From the cell containing the given text, extract its center point as (x, y) coordinate. 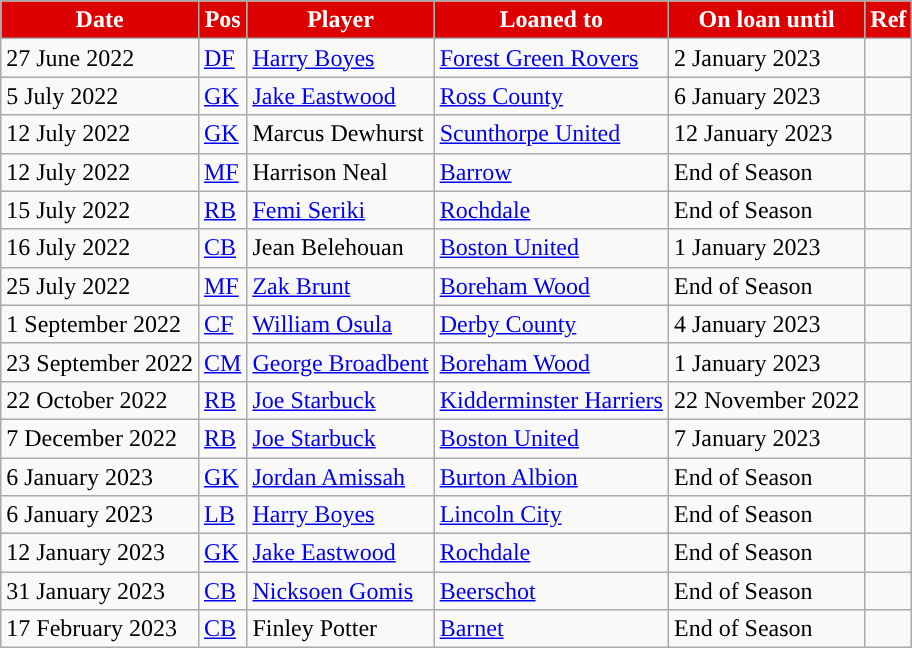
7 December 2022 (100, 438)
Loaned to (551, 20)
Jordan Amissah (340, 477)
Barnet (551, 629)
On loan until (766, 20)
23 September 2022 (100, 362)
Player (340, 20)
1 September 2022 (100, 324)
Nicksoen Gomis (340, 591)
CF (222, 324)
4 January 2023 (766, 324)
Finley Potter (340, 629)
Derby County (551, 324)
31 January 2023 (100, 591)
DF (222, 58)
LB (222, 515)
Date (100, 20)
22 November 2022 (766, 400)
Pos (222, 20)
7 January 2023 (766, 438)
16 July 2022 (100, 248)
5 July 2022 (100, 96)
25 July 2022 (100, 286)
Zak Brunt (340, 286)
Marcus Dewhurst (340, 134)
Jean Belehouan (340, 248)
CM (222, 362)
15 July 2022 (100, 210)
George Broadbent (340, 362)
2 January 2023 (766, 58)
Lincoln City (551, 515)
Ref (888, 20)
Barrow (551, 172)
22 October 2022 (100, 400)
Beerschot (551, 591)
Burton Albion (551, 477)
Kidderminster Harriers (551, 400)
Scunthorpe United (551, 134)
17 February 2023 (100, 629)
Femi Seriki (340, 210)
Harrison Neal (340, 172)
William Osula (340, 324)
Forest Green Rovers (551, 58)
Ross County (551, 96)
27 June 2022 (100, 58)
